Find where the given text appears and provide that cell's center as (x, y) coordinate. 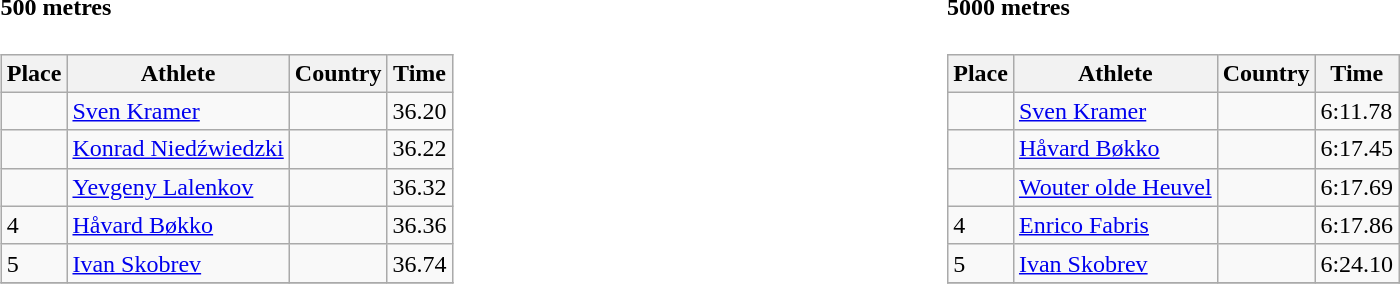
36.20 (420, 111)
Enrico Fabris (1115, 225)
6:17.45 (1357, 149)
6:17.86 (1357, 225)
36.74 (420, 263)
6:24.10 (1357, 263)
36.22 (420, 149)
6:11.78 (1357, 111)
36.36 (420, 225)
Konrad Niedźwiedzki (178, 149)
6:17.69 (1357, 187)
Wouter olde Heuvel (1115, 187)
Yevgeny Lalenkov (178, 187)
36.32 (420, 187)
